Output the (X, Y) coordinate of the center of the cell containing the given text.  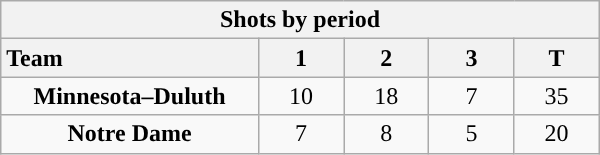
10 (300, 96)
35 (556, 96)
8 (386, 134)
5 (472, 134)
Shots by period (300, 20)
Minnesota–Duluth (130, 96)
Notre Dame (130, 134)
3 (472, 58)
1 (300, 58)
2 (386, 58)
T (556, 58)
20 (556, 134)
Team (130, 58)
18 (386, 96)
